From the cell containing the given text, extract its center point as (X, Y) coordinate. 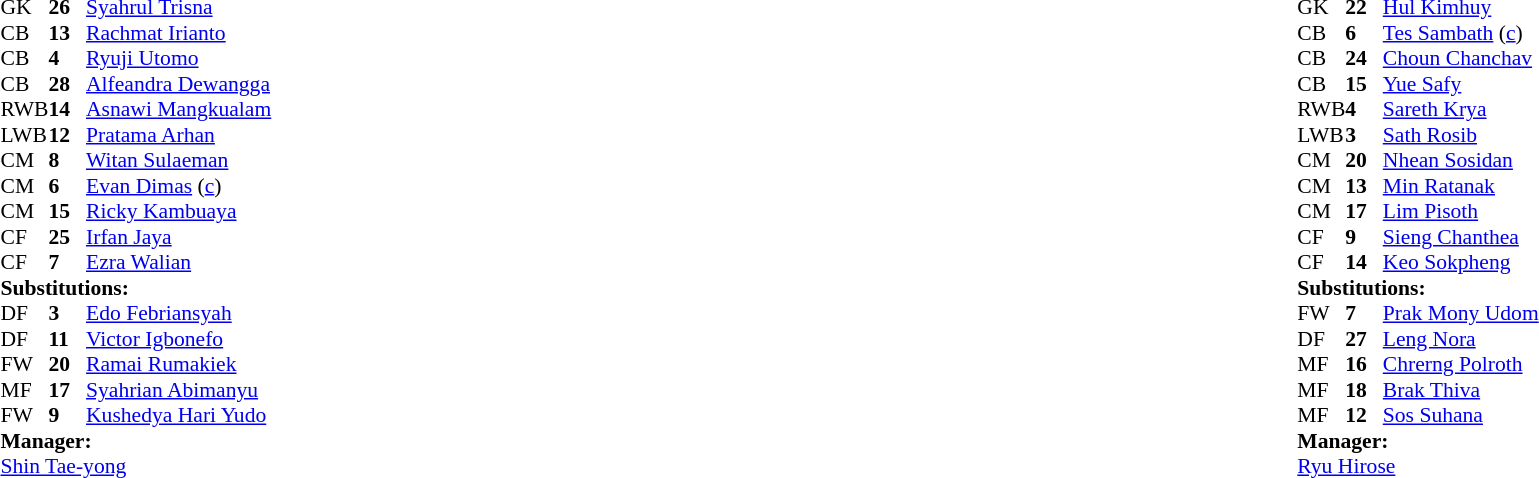
Irfan Jaya (178, 237)
Lim Pisoth (1461, 211)
Rachmat Irianto (178, 33)
Syahrian Abimanyu (178, 390)
Ramai Rumakiek (178, 365)
24 (1364, 59)
Tes Sambath (c) (1461, 33)
28 (67, 84)
Victor Igbonefo (178, 339)
Evan Dimas (c) (178, 186)
Nhean Sosidan (1461, 161)
Edo Febriansyah (178, 313)
Sareth Krya (1461, 109)
Kushedya Hari Yudo (178, 415)
27 (1364, 339)
Chrerng Polroth (1461, 365)
Witan Sulaeman (178, 161)
Sath Rosib (1461, 135)
Keo Sokpheng (1461, 263)
Sos Suhana (1461, 415)
25 (67, 237)
Sieng Chanthea (1461, 237)
18 (1364, 390)
Prak Mony Udom (1461, 313)
Leng Nora (1461, 339)
Pratama Arhan (178, 135)
Asnawi Mangkualam (178, 109)
Ricky Kambuaya (178, 211)
Brak Thiva (1461, 390)
11 (67, 339)
Yue Safy (1461, 84)
Min Ratanak (1461, 186)
Ryuji Utomo (178, 59)
Alfeandra Dewangga (178, 84)
16 (1364, 365)
Choun Chanchav (1461, 59)
Ezra Walian (178, 263)
8 (67, 161)
